From the cell containing the given text, extract its center point as (X, Y) coordinate. 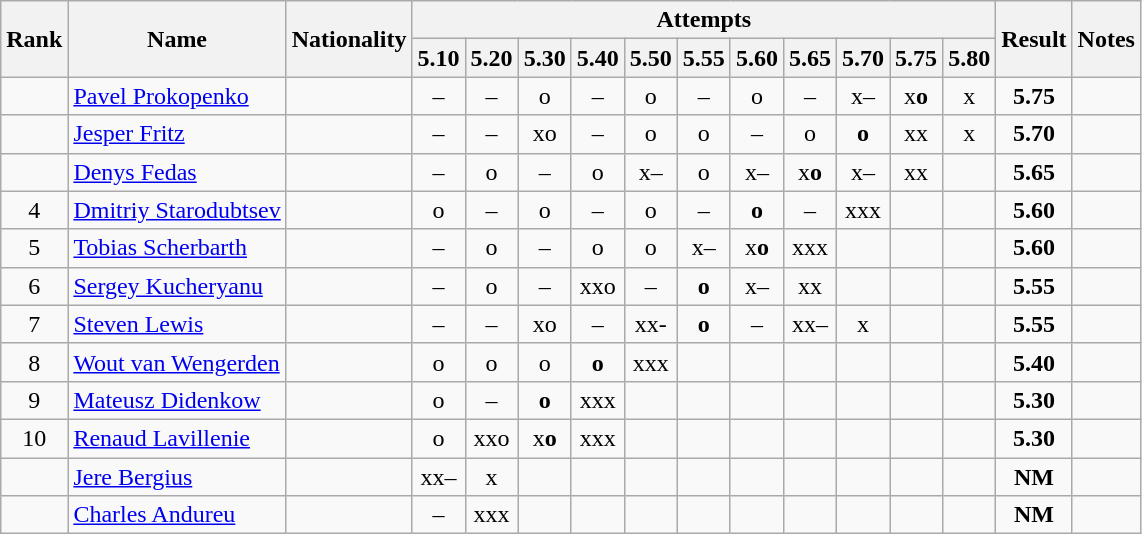
5.20 (492, 58)
xx- (650, 324)
Attempts (704, 20)
Dmitriy Starodubtsev (177, 210)
Jesper Fritz (177, 134)
Renaud Lavillenie (177, 438)
9 (34, 400)
Steven Lewis (177, 324)
6 (34, 286)
5.50 (650, 58)
Sergey Kucheryanu (177, 286)
Tobias Scherbarth (177, 248)
Notes (1106, 39)
5.10 (438, 58)
Jere Bergius (177, 477)
10 (34, 438)
Nationality (349, 39)
8 (34, 362)
7 (34, 324)
Rank (34, 39)
Denys Fedas (177, 172)
5 (34, 248)
Pavel Prokopenko (177, 96)
Name (177, 39)
4 (34, 210)
Mateusz Didenkow (177, 400)
Wout van Wengerden (177, 362)
Charles Andureu (177, 515)
Result (1034, 39)
5.80 (970, 58)
